Pinpoint the cell where the given text exists, returning its (X, Y) midpoint coordinate. 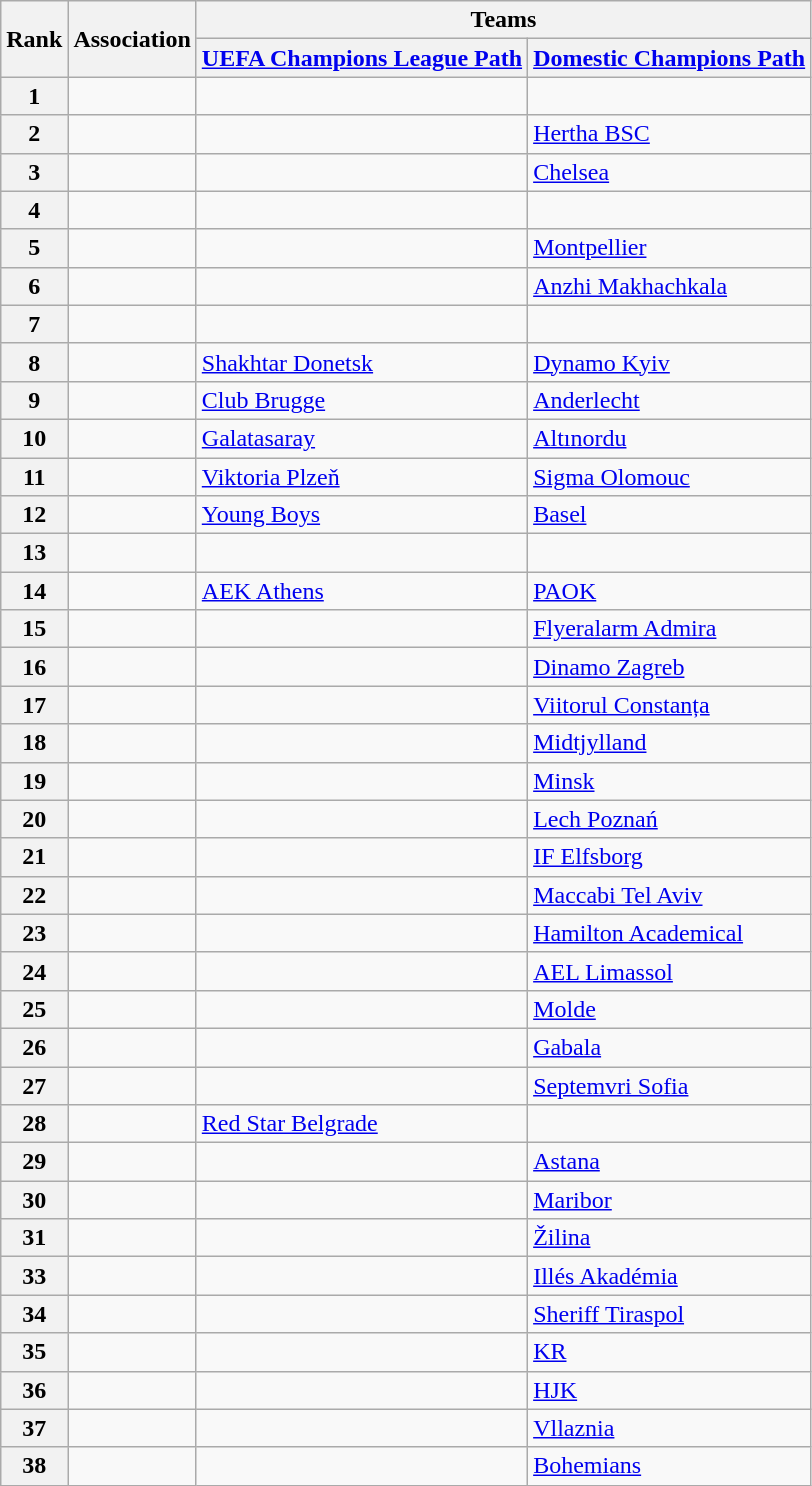
Hamilton Academical (670, 933)
37 (34, 1428)
Viktoria Plzeň (362, 477)
Lech Poznań (670, 819)
11 (34, 477)
Viitorul Constanța (670, 705)
24 (34, 971)
Domestic Champions Path (670, 58)
Gabala (670, 1047)
Association (132, 39)
Altınordu (670, 438)
Montpellier (670, 248)
20 (34, 819)
19 (34, 781)
Galatasaray (362, 438)
Flyeralarm Admira (670, 629)
Hertha BSC (670, 134)
AEK Athens (362, 591)
10 (34, 438)
18 (34, 743)
Dinamo Zagreb (670, 667)
6 (34, 286)
25 (34, 1009)
31 (34, 1238)
30 (34, 1200)
Teams (503, 20)
8 (34, 362)
Sheriff Tiraspol (670, 1314)
Anzhi Makhachkala (670, 286)
Basel (670, 515)
14 (34, 591)
IF Elfsborg (670, 857)
Anderlecht (670, 400)
29 (34, 1162)
Bohemians (670, 1466)
Septemvri Sofia (670, 1085)
27 (34, 1085)
Žilina (670, 1238)
4 (34, 210)
34 (34, 1314)
Minsk (670, 781)
16 (34, 667)
2 (34, 134)
3 (34, 172)
17 (34, 705)
36 (34, 1390)
AEL Limassol (670, 971)
Midtjylland (670, 743)
Maccabi Tel Aviv (670, 895)
23 (34, 933)
28 (34, 1124)
Shakhtar Donetsk (362, 362)
Astana (670, 1162)
5 (34, 248)
33 (34, 1276)
Maribor (670, 1200)
Rank (34, 39)
26 (34, 1047)
35 (34, 1352)
Sigma Olomouc (670, 477)
KR (670, 1352)
Young Boys (362, 515)
21 (34, 857)
Club Brugge (362, 400)
HJK (670, 1390)
22 (34, 895)
Molde (670, 1009)
15 (34, 629)
Red Star Belgrade (362, 1124)
1 (34, 96)
Illés Akadémia (670, 1276)
38 (34, 1466)
PAOK (670, 591)
Chelsea (670, 172)
9 (34, 400)
Dynamo Kyiv (670, 362)
12 (34, 515)
Vllaznia (670, 1428)
UEFA Champions League Path (362, 58)
7 (34, 324)
13 (34, 553)
